Locate the cell with the specified text and output its [X, Y] center coordinate. 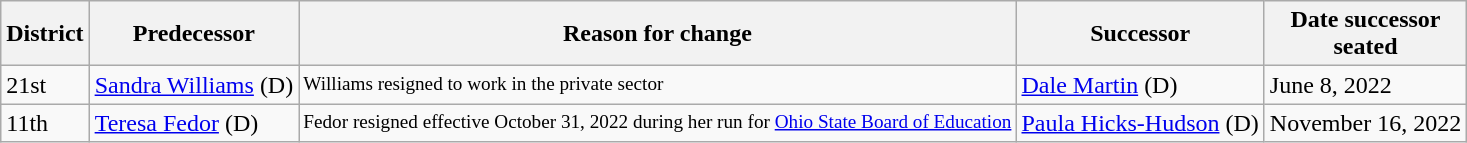
District [45, 34]
November 16, 2022 [1365, 123]
Sandra Williams (D) [194, 85]
Reason for change [658, 34]
Fedor resigned effective October 31, 2022 during her run for Ohio State Board of Education [658, 123]
Teresa Fedor (D) [194, 123]
11th [45, 123]
Paula Hicks-Hudson (D) [1140, 123]
Dale Martin (D) [1140, 85]
Successor [1140, 34]
Williams resigned to work in the private sector [658, 85]
Predecessor [194, 34]
June 8, 2022 [1365, 85]
21st [45, 85]
Date successorseated [1365, 34]
